Search for the cell housing the specified text and yield its (X, Y) center coordinate. 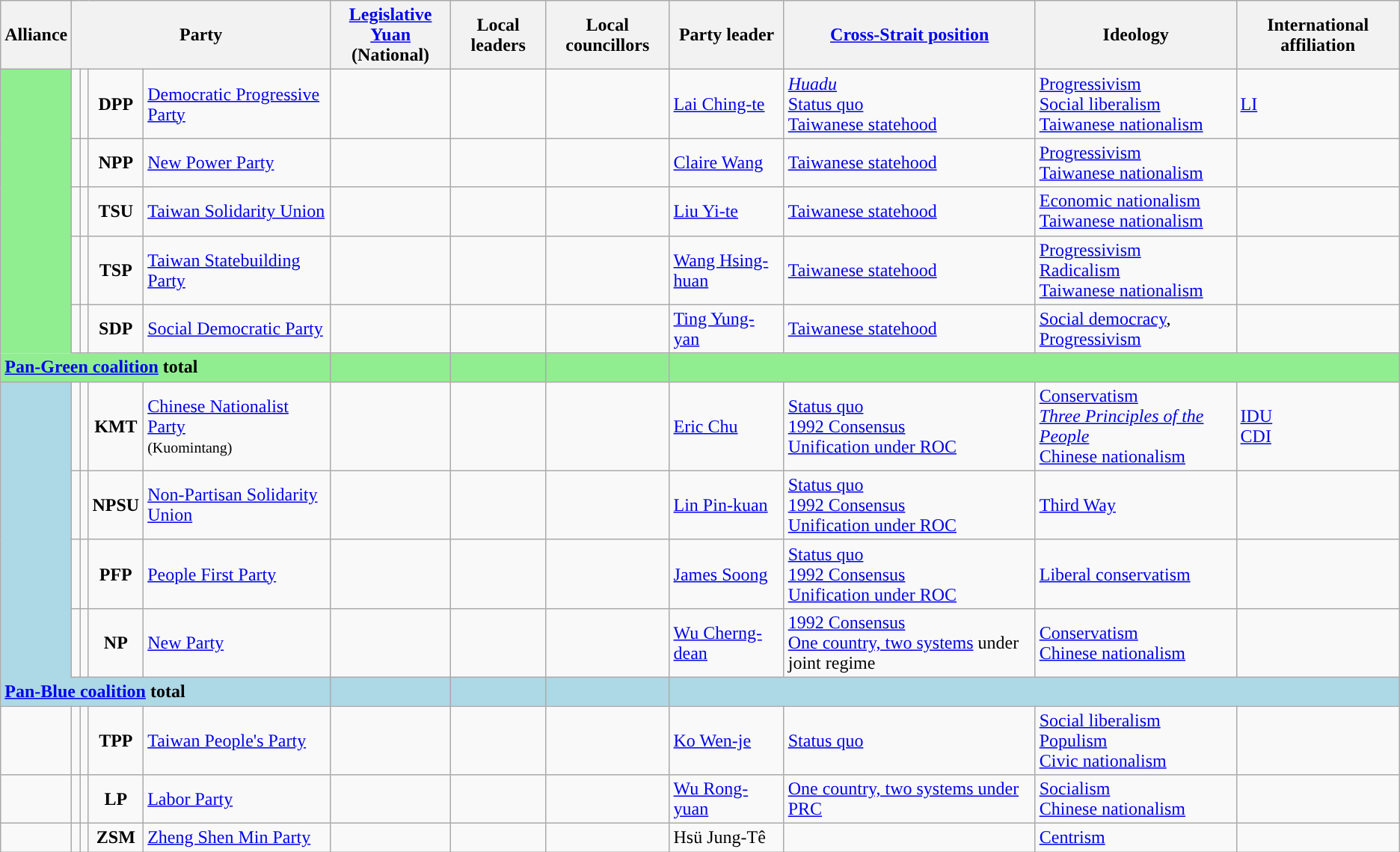
Third Way (1135, 505)
New Party (237, 643)
Social democracy, Progressivism (1135, 329)
Hsü Jung-Tê (727, 838)
Ting Yung-yan (727, 329)
Wu Cherng-dean (727, 643)
LP (116, 799)
Local councillors (607, 35)
Local leaders (498, 35)
Ideology (1135, 35)
Eric Chu (727, 426)
Zheng Shen Min Party (237, 838)
Lai Ching-te (727, 104)
ProgressivismTaiwanese nationalism (1135, 163)
Liu Yi-te (727, 211)
Democratic Progressive Party (237, 104)
TPP (116, 741)
Liberal conservatism (1135, 574)
Wu Rong-yuan (727, 799)
Labor Party (237, 799)
KMT (116, 426)
Ko Wen-je (727, 741)
New Power Party (237, 163)
Party (201, 35)
NPP (116, 163)
Pan-Blue coalition total (166, 691)
IDUCDI (1318, 426)
Chinese Nationalist Party(Kuomintang) (237, 426)
Legislative Yuan(National) (390, 35)
NPSU (116, 505)
HuaduStatus quoTaiwanese statehood (909, 104)
Wang Hsing-huan (727, 270)
TSU (116, 211)
ConservatismChinese nationalism (1135, 643)
ZSM (116, 838)
NP (116, 643)
1992 ConsensusOne country, two systems under joint regime (909, 643)
Party leader (727, 35)
Status quo (909, 741)
Cross-Strait position (909, 35)
Claire Wang (727, 163)
One country, two systems under PRC (909, 799)
ProgressivismSocial liberalismTaiwanese nationalism (1135, 104)
Taiwan People's Party (237, 741)
Lin Pin-kuan (727, 505)
ConservatismThree Principles of the PeopleChinese nationalism (1135, 426)
SDP (116, 329)
LI (1318, 104)
SocialismChinese nationalism (1135, 799)
Economic nationalismTaiwanese nationalism (1135, 211)
Taiwan Statebuilding Party (237, 270)
DPP (116, 104)
International affiliation (1318, 35)
ProgressivismRadicalismTaiwanese nationalism (1135, 270)
Social Democratic Party (237, 329)
Social liberalismPopulismCivic nationalism (1135, 741)
Centrism (1135, 838)
TSP (116, 270)
Pan-Green coalition total (166, 367)
James Soong (727, 574)
Taiwan Solidarity Union (237, 211)
PFP (116, 574)
People First Party (237, 574)
Non-Partisan Solidarity Union (237, 505)
Alliance (36, 35)
